Provide the (X, Y) coordinate of the cell's center where the given text is located.  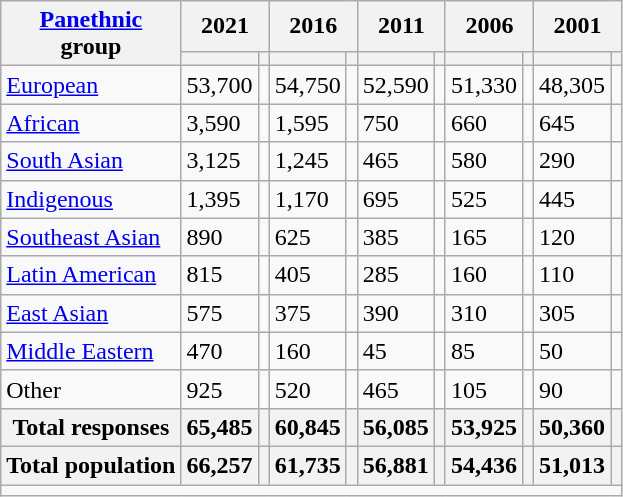
African (91, 123)
2006 (489, 26)
60,845 (308, 427)
65,485 (220, 427)
660 (484, 123)
165 (484, 237)
445 (572, 199)
120 (572, 237)
815 (220, 275)
645 (572, 123)
Indigenous (91, 199)
85 (484, 351)
3,590 (220, 123)
53,700 (220, 85)
Southeast Asian (91, 237)
2021 (225, 26)
290 (572, 161)
470 (220, 351)
520 (308, 389)
South Asian (91, 161)
695 (396, 199)
925 (220, 389)
56,881 (396, 465)
51,330 (484, 85)
90 (572, 389)
51,013 (572, 465)
1,395 (220, 199)
405 (308, 275)
Middle Eastern (91, 351)
52,590 (396, 85)
625 (308, 237)
305 (572, 313)
285 (396, 275)
3,125 (220, 161)
1,595 (308, 123)
750 (396, 123)
2011 (401, 26)
50 (572, 351)
580 (484, 161)
56,085 (396, 427)
East Asian (91, 313)
2001 (578, 26)
575 (220, 313)
53,925 (484, 427)
105 (484, 389)
European (91, 85)
390 (396, 313)
50,360 (572, 427)
890 (220, 237)
Panethnicgroup (91, 34)
Other (91, 389)
375 (308, 313)
Total responses (91, 427)
54,436 (484, 465)
525 (484, 199)
Latin American (91, 275)
61,735 (308, 465)
1,170 (308, 199)
110 (572, 275)
66,257 (220, 465)
45 (396, 351)
1,245 (308, 161)
48,305 (572, 85)
385 (396, 237)
54,750 (308, 85)
Total population (91, 465)
310 (484, 313)
2016 (313, 26)
